Detect which cell encompasses the target text, then output its (x, y) center coordinate. 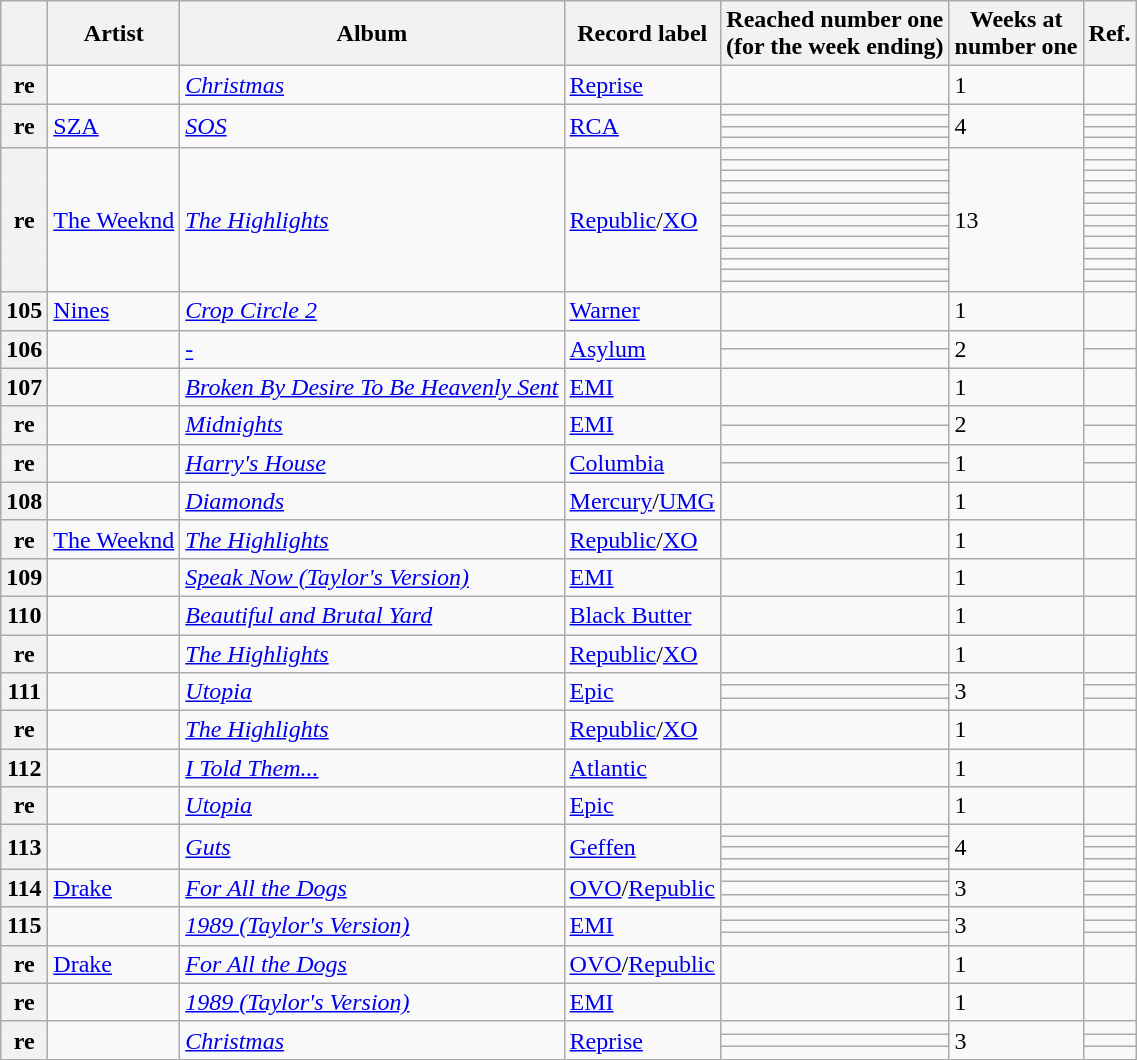
113 (24, 847)
Album (372, 34)
13 (1016, 220)
Diamonds (372, 501)
110 (24, 615)
107 (24, 387)
Geffen (642, 847)
Guts (372, 847)
111 (24, 692)
Beautiful and Brutal Yard (372, 615)
109 (24, 577)
SZA (114, 126)
- (372, 349)
Asylum (642, 349)
Reached number one(for the week ending) (834, 34)
Columbia (642, 463)
105 (24, 311)
114 (24, 888)
112 (24, 768)
Weeks atnumber one (1016, 34)
Midnights (372, 425)
I Told Them... (372, 768)
115 (24, 926)
Broken By Desire To Be Heavenly Sent (372, 387)
Black Butter (642, 615)
108 (24, 501)
Mercury/UMG (642, 501)
Warner (642, 311)
Speak Now (Taylor's Version) (372, 577)
106 (24, 349)
Record label (642, 34)
Crop Circle 2 (372, 311)
Harry's House (372, 463)
SOS (372, 126)
RCA (642, 126)
Atlantic (642, 768)
Artist (114, 34)
Ref. (1110, 34)
Nines (114, 311)
